Capture the cell that displays the provided text and extract its (x, y) central coordinate. 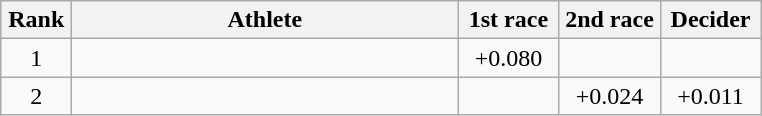
+0.024 (610, 96)
1st race (508, 20)
+0.011 (710, 96)
Rank (36, 20)
2 (36, 96)
2nd race (610, 20)
+0.080 (508, 58)
Athlete (265, 20)
1 (36, 58)
Decider (710, 20)
